Search for the cell housing the specified text and yield its (x, y) center coordinate. 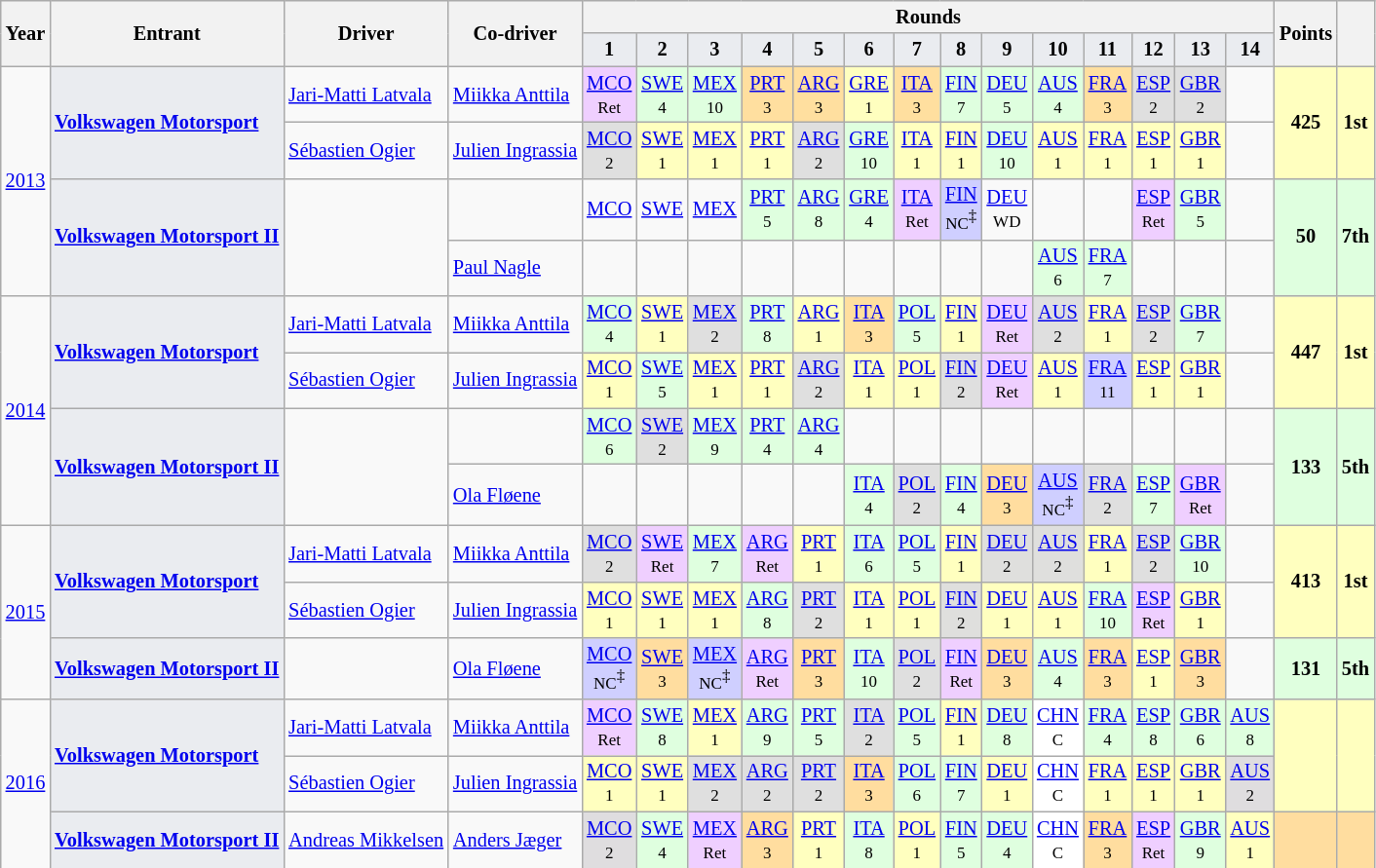
DEU10 (1007, 150)
7th (1356, 238)
FIN4 (961, 495)
ITA8 (868, 840)
FRA11 (1107, 380)
GBR9 (1201, 840)
Entrant (167, 33)
GRE1 (868, 94)
GBR6 (1201, 728)
9 (1007, 50)
GRE10 (868, 150)
MEXNC‡ (715, 668)
413 (1306, 583)
Year (25, 33)
MEX7 (715, 554)
GBR7 (1201, 324)
ITA2 (868, 728)
11 (1107, 50)
DEUWD (1007, 208)
FINNC‡ (961, 208)
ARG9 (768, 728)
MCONC‡ (609, 668)
DEU4 (1007, 840)
SWERet (663, 554)
5 (819, 50)
FINRet (961, 668)
8 (961, 50)
MEX10 (715, 94)
ESP7 (1154, 495)
Points (1306, 33)
GBRRet (1201, 495)
DEU8 (1007, 728)
2016 (25, 783)
MEXRet (715, 840)
MCO4 (609, 324)
SWE3 (663, 668)
131 (1306, 668)
447 (1306, 353)
FRA10 (1107, 610)
MEX9 (715, 436)
7 (917, 50)
Andreas Mikkelsen (366, 840)
Co-driver (515, 33)
MEX (715, 208)
13 (1201, 50)
GBR2 (1201, 94)
3 (715, 50)
PRT8 (768, 324)
ESP8 (1154, 728)
ARG4 (819, 436)
MCO (609, 208)
GBR10 (1201, 554)
SWE2 (663, 436)
AUSNC‡ (1058, 495)
FRA4 (1107, 728)
4 (768, 50)
Rounds (928, 17)
SWE8 (663, 728)
SWE (663, 208)
FRA2 (1107, 495)
ITA6 (868, 554)
14 (1250, 50)
2015 (25, 613)
425 (1306, 123)
12 (1154, 50)
AUS8 (1250, 728)
2013 (25, 181)
10 (1058, 50)
POL6 (917, 783)
ITARet (917, 208)
GBR3 (1201, 668)
GRE4 (868, 208)
6 (868, 50)
DEU5 (1007, 94)
Paul Nagle (515, 268)
PRT4 (768, 436)
MCO6 (609, 436)
Anders Jæger (515, 840)
ITA10 (868, 668)
ITA4 (868, 495)
2014 (25, 411)
ARG1 (819, 324)
AUS6 (1058, 268)
2 (663, 50)
GBR5 (1201, 208)
DEU2 (1007, 554)
SWE5 (663, 380)
Driver (366, 33)
FIN5 (961, 840)
133 (1306, 468)
1 (609, 50)
50 (1306, 238)
FRA7 (1107, 268)
